For the text-containing cell, return its midpoint in [x, y] coordinate format. 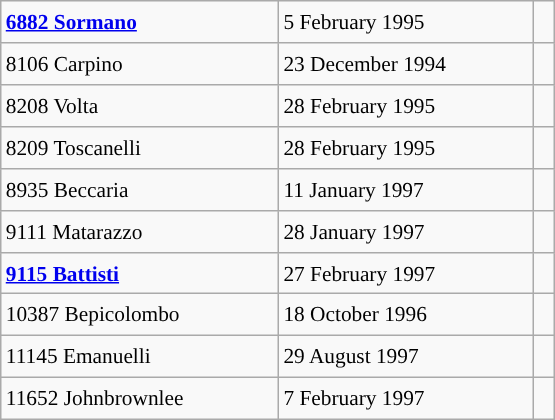
11 January 1997 [406, 189]
11652 Johnbrownlee [140, 399]
11145 Emanuelli [140, 357]
18 October 1996 [406, 315]
8209 Toscanelli [140, 148]
7 February 1997 [406, 399]
9111 Matarazzo [140, 231]
29 August 1997 [406, 357]
9115 Battisti [140, 273]
5 February 1995 [406, 22]
28 January 1997 [406, 231]
10387 Bepicolombo [140, 315]
27 February 1997 [406, 273]
6882 Sormano [140, 22]
8935 Beccaria [140, 189]
8208 Volta [140, 106]
23 December 1994 [406, 64]
8106 Carpino [140, 64]
